Determine the [X, Y] coordinate at the center of the cell enclosing the given text.  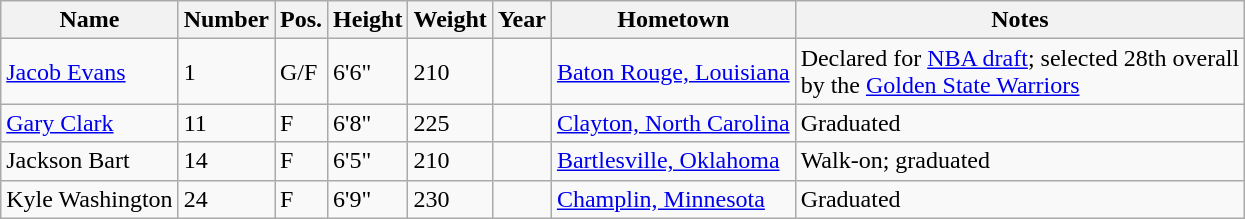
Jackson Bart [90, 161]
Champlin, Minnesota [673, 199]
Declared for NBA draft; selected 28th overall by the Golden State Warriors [1020, 72]
Jacob Evans [90, 72]
14 [226, 161]
Baton Rouge, Louisiana [673, 72]
Number [226, 20]
Kyle Washington [90, 199]
11 [226, 123]
Bartlesville, Oklahoma [673, 161]
Walk-on; graduated [1020, 161]
Notes [1020, 20]
Gary Clark [90, 123]
225 [450, 123]
Weight [450, 20]
6'8" [368, 123]
Clayton, North Carolina [673, 123]
Hometown [673, 20]
Height [368, 20]
Year [522, 20]
6'5" [368, 161]
Name [90, 20]
6'6" [368, 72]
G/F [300, 72]
6'9" [368, 199]
1 [226, 72]
230 [450, 199]
Pos. [300, 20]
24 [226, 199]
